Provide the (X, Y) coordinate of the cell's center where the given text is located.  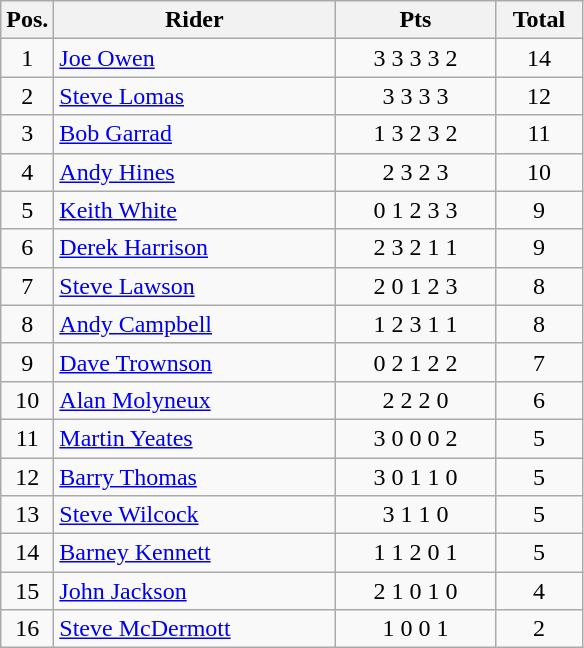
3 0 1 1 0 (416, 477)
Alan Molyneux (194, 400)
3 0 0 0 2 (416, 438)
3 (28, 134)
1 (28, 58)
Steve Lomas (194, 96)
Dave Trownson (194, 362)
Rider (194, 20)
3 3 3 3 (416, 96)
Steve Lawson (194, 286)
0 1 2 3 3 (416, 210)
Keith White (194, 210)
0 2 1 2 2 (416, 362)
13 (28, 515)
Andy Hines (194, 172)
15 (28, 591)
16 (28, 629)
Pts (416, 20)
Steve Wilcock (194, 515)
2 3 2 1 1 (416, 248)
John Jackson (194, 591)
3 3 3 3 2 (416, 58)
Martin Yeates (194, 438)
Barry Thomas (194, 477)
Derek Harrison (194, 248)
1 0 0 1 (416, 629)
Andy Campbell (194, 324)
Barney Kennett (194, 553)
2 2 2 0 (416, 400)
Joe Owen (194, 58)
2 0 1 2 3 (416, 286)
Steve McDermott (194, 629)
1 1 2 0 1 (416, 553)
Pos. (28, 20)
Bob Garrad (194, 134)
1 2 3 1 1 (416, 324)
2 3 2 3 (416, 172)
2 1 0 1 0 (416, 591)
Total (539, 20)
1 3 2 3 2 (416, 134)
3 1 1 0 (416, 515)
